Output the [x, y] coordinate of the center of the cell containing the given text.  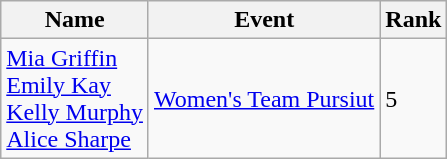
Name [75, 20]
5 [414, 98]
Mia GriffinEmily KayKelly MurphyAlice Sharpe [75, 98]
Women's Team Pursiut [264, 98]
Event [264, 20]
Rank [414, 20]
